Locate the cell with the specified text and output its [x, y] center coordinate. 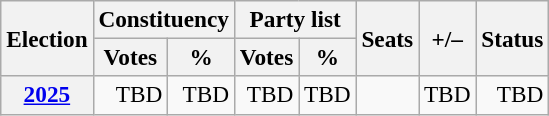
Election [47, 38]
+/– [446, 38]
Seats [388, 38]
Status [512, 38]
2025 [47, 95]
Constituency [164, 19]
Party list [295, 19]
